Detect which cell encompasses the target text, then output its (X, Y) center coordinate. 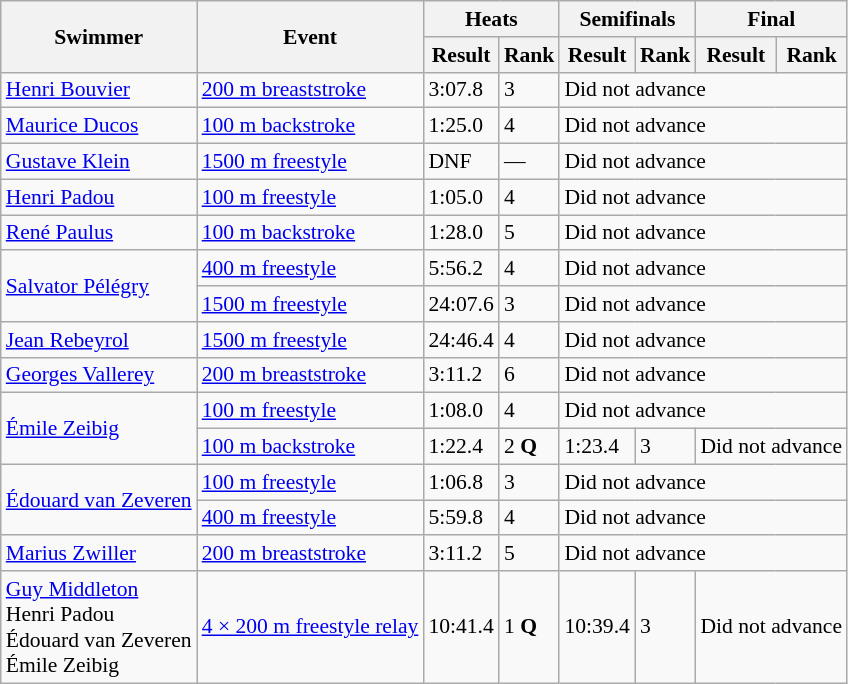
Marius Zwiller (99, 554)
2 Q (530, 447)
1:06.8 (460, 482)
5:59.8 (460, 518)
3:07.8 (460, 90)
Georges Vallerey (99, 375)
5:56.2 (460, 269)
Event (310, 36)
1:05.0 (460, 197)
Swimmer (99, 36)
DNF (460, 162)
4 × 200 m freestyle relay (310, 627)
— (530, 162)
René Paulus (99, 233)
1:28.0 (460, 233)
Henri Bouvier (99, 90)
Édouard van Zeveren (99, 500)
Final (771, 19)
Salvator Pélégry (99, 286)
10:39.4 (596, 627)
6 (530, 375)
Émile Zeibig (99, 428)
1:08.0 (460, 411)
1 Q (530, 627)
Guy Middleton Henri Padou Édouard van Zeveren Émile Zeibig (99, 627)
24:46.4 (460, 340)
1:22.4 (460, 447)
Heats (491, 19)
Maurice Ducos (99, 126)
1:23.4 (596, 447)
Semifinals (627, 19)
Gustave Klein (99, 162)
1:25.0 (460, 126)
10:41.4 (460, 627)
Henri Padou (99, 197)
Jean Rebeyrol (99, 340)
24:07.6 (460, 304)
